Find where the given text appears and provide that cell's center as (X, Y) coordinate. 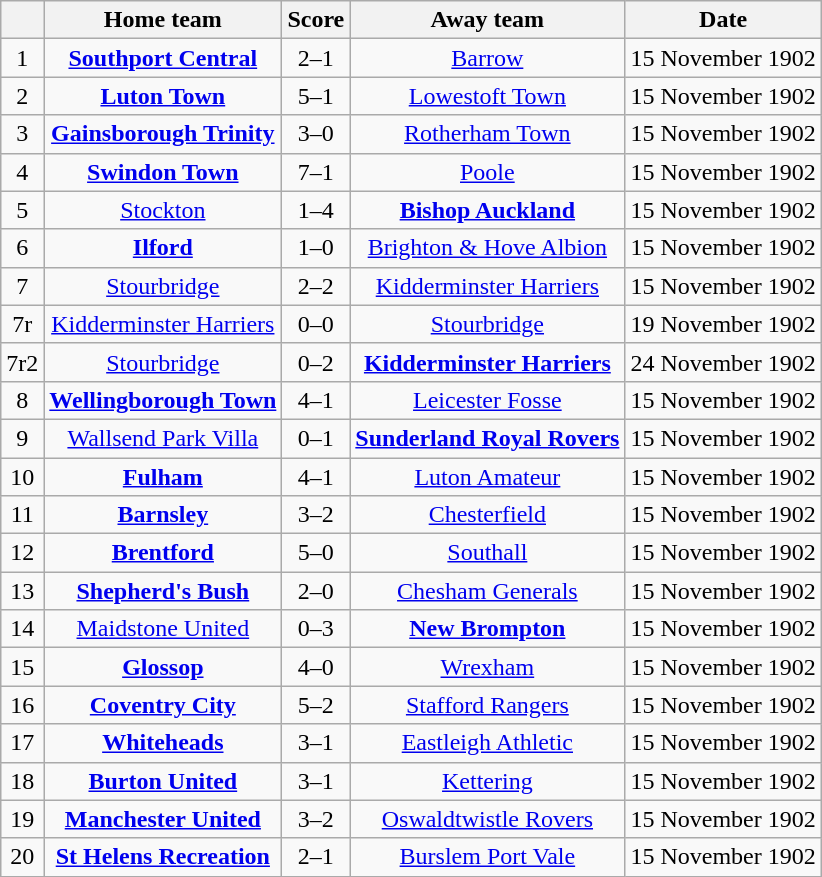
5–2 (316, 705)
2–2 (316, 286)
Kettering (488, 781)
Luton Town (163, 96)
Manchester United (163, 819)
Lowestoft Town (488, 96)
Home team (163, 20)
Ilford (163, 248)
3 (22, 134)
Chesham Generals (488, 591)
St Helens Recreation (163, 857)
Stafford Rangers (488, 705)
13 (22, 591)
12 (22, 553)
Coventry City (163, 705)
Barrow (488, 58)
0–0 (316, 324)
Leicester Fosse (488, 400)
Burslem Port Vale (488, 857)
3–0 (316, 134)
14 (22, 629)
9 (22, 438)
7 (22, 286)
Brentford (163, 553)
Score (316, 20)
8 (22, 400)
Gainsborough Trinity (163, 134)
18 (22, 781)
6 (22, 248)
Swindon Town (163, 172)
Bishop Auckland (488, 210)
Eastleigh Athletic (488, 743)
Glossop (163, 667)
5 (22, 210)
Southall (488, 553)
7r (22, 324)
11 (22, 515)
7r2 (22, 362)
17 (22, 743)
1–4 (316, 210)
2 (22, 96)
Shepherd's Bush (163, 591)
16 (22, 705)
0–1 (316, 438)
15 (22, 667)
20 (22, 857)
Burton United (163, 781)
New Brompton (488, 629)
Oswaldtwistle Rovers (488, 819)
Brighton & Hove Albion (488, 248)
Luton Amateur (488, 477)
0–2 (316, 362)
Wallsend Park Villa (163, 438)
19 November 1902 (723, 324)
24 November 1902 (723, 362)
Whiteheads (163, 743)
Rotherham Town (488, 134)
Chesterfield (488, 515)
Stockton (163, 210)
10 (22, 477)
Date (723, 20)
Fulham (163, 477)
4–0 (316, 667)
Away team (488, 20)
0–3 (316, 629)
Sunderland Royal Rovers (488, 438)
2–0 (316, 591)
5–0 (316, 553)
1–0 (316, 248)
7–1 (316, 172)
Maidstone United (163, 629)
5–1 (316, 96)
4 (22, 172)
Wellingborough Town (163, 400)
1 (22, 58)
Wrexham (488, 667)
Southport Central (163, 58)
Barnsley (163, 515)
Poole (488, 172)
19 (22, 819)
